Search for the cell housing the specified text and yield its [x, y] center coordinate. 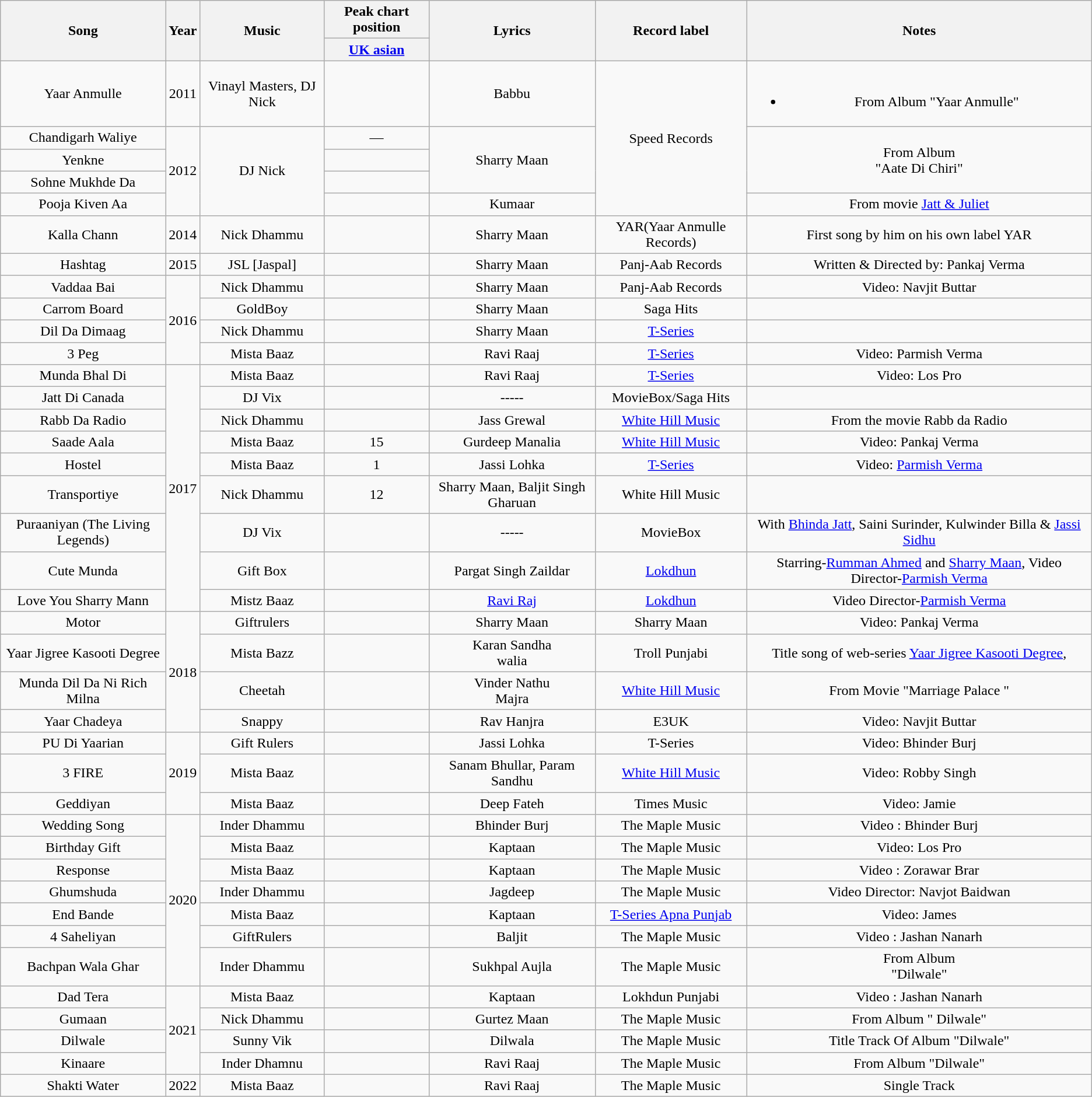
Year [183, 30]
Pooja Kiven Aa [83, 204]
Motor [83, 623]
Video : Zorawar Brar [919, 870]
12 [377, 495]
Transportiye [83, 495]
MovieBox/Saga Hits [671, 398]
Gift Rulers [262, 743]
GiftRulers [262, 937]
Video: Jamie [919, 803]
From Album " Dilwale" [919, 1019]
Gumaan [83, 1019]
Gift Box [262, 571]
— [377, 138]
From movie Jatt & Juliet [919, 204]
Lyrics [512, 30]
Ghumshuda [83, 892]
Love You Sharry Mann [83, 600]
Dil Da Dimaag [83, 331]
Sharry Maan, Baljit Singh Gharuan [512, 495]
Gurtez Maan [512, 1019]
Kinaare [83, 1063]
From Album "Dilwale" [919, 1063]
Sanam Bhullar, Param Sandhu [512, 773]
Cute Munda [83, 571]
Geddiyan [83, 803]
With Bhinda Jatt, Saini Surinder, Kulwinder Billa & Jassi Sidhu [919, 532]
Saga Hits [671, 309]
2018 [183, 672]
2011 [183, 93]
Title song of web-series Yaar Jigree Kasooti Degree, [919, 652]
Vinder NathuMajra [512, 691]
1 [377, 464]
Karan Sandhawalia [512, 652]
Rabb Da Radio [83, 420]
From Album"Dilwale" [919, 966]
Video : Bhinder Burj [919, 826]
Song [83, 30]
Gurdeep Manalia [512, 442]
DJ Nick [262, 171]
Written & Directed by: Pankaj Verma [919, 264]
Video: Bhinder Burj [919, 743]
Hostel [83, 464]
Video Director: Navjot Baidwan [919, 892]
First song by him on his own label YAR [919, 235]
Wedding Song [83, 826]
2019 [183, 773]
Chandigarh Waliye [83, 138]
Yaar Chadeya [83, 721]
From Album"Aate Di Chiri" [919, 160]
2017 [183, 488]
Cheetah [262, 691]
Video: James [919, 914]
E3UK [671, 721]
UK asian [377, 50]
Hashtag [83, 264]
Jagdeep [512, 892]
Munda Dil Da Ni Rich Milna [83, 691]
Carrom Board [83, 309]
End Bande [83, 914]
3 FIRE [83, 773]
3 Peg [83, 353]
Jatt Di Canada [83, 398]
2012 [183, 171]
Pargat Singh Zaildar [512, 571]
2014 [183, 235]
Kalla Chann [83, 235]
Speed Records [671, 138]
Inder Dhamnu [262, 1063]
2020 [183, 900]
Baljit [512, 937]
Single Track [919, 1085]
4 Saheliyan [83, 937]
From Album "Yaar Anmulle" [919, 93]
Babbu [512, 93]
2022 [183, 1085]
Lokhdun Punjabi [671, 997]
15 [377, 442]
Vinayl Masters, DJ Nick [262, 93]
Jass Grewal [512, 420]
Deep Fateh [512, 803]
From the movie Rabb da Radio [919, 420]
Dad Tera [83, 997]
Ravi Raj [512, 600]
Yaar Anmulle [83, 93]
Video: Robby Singh [919, 773]
Puraaniyan (The Living Legends) [83, 532]
Notes [919, 30]
Yaar Jigree Kasooti Degree [83, 652]
Mistz Baaz [262, 600]
Kumaar [512, 204]
T-Series Apna Punjab [671, 914]
Bhinder Burj [512, 826]
Bachpan Wala Ghar [83, 966]
Troll Punjabi [671, 652]
Music [262, 30]
Peak chart position [377, 20]
YAR(Yaar Anmulle Records) [671, 235]
Giftrulers [262, 623]
GoldBoy [262, 309]
Sukhpal Aujla [512, 966]
Response [83, 870]
Times Music [671, 803]
Dilwale [83, 1041]
Sunny Vik [262, 1041]
Saade Aala [83, 442]
PU Di Yaarian [83, 743]
Dilwala [512, 1041]
Yenkne [83, 160]
Vaddaa Bai [83, 287]
Record label [671, 30]
Munda Bhal Di [83, 376]
Sohne Mukhde Da [83, 182]
From Movie "Marriage Palace " [919, 691]
Starring-Rumman Ahmed and Sharry Maan, Video Director-Parmish Verma [919, 571]
2016 [183, 320]
JSL [Jaspal] [262, 264]
2021 [183, 1030]
Snappy [262, 721]
2015 [183, 264]
Rav Hanjra [512, 721]
Mista Bazz [262, 652]
MovieBox [671, 532]
Birthday Gift [83, 848]
Title Track Of Album "Dilwale" [919, 1041]
Shakti Water [83, 1085]
Video Director-Parmish Verma [919, 600]
